Return (X, Y) of the center of cell containing provided text 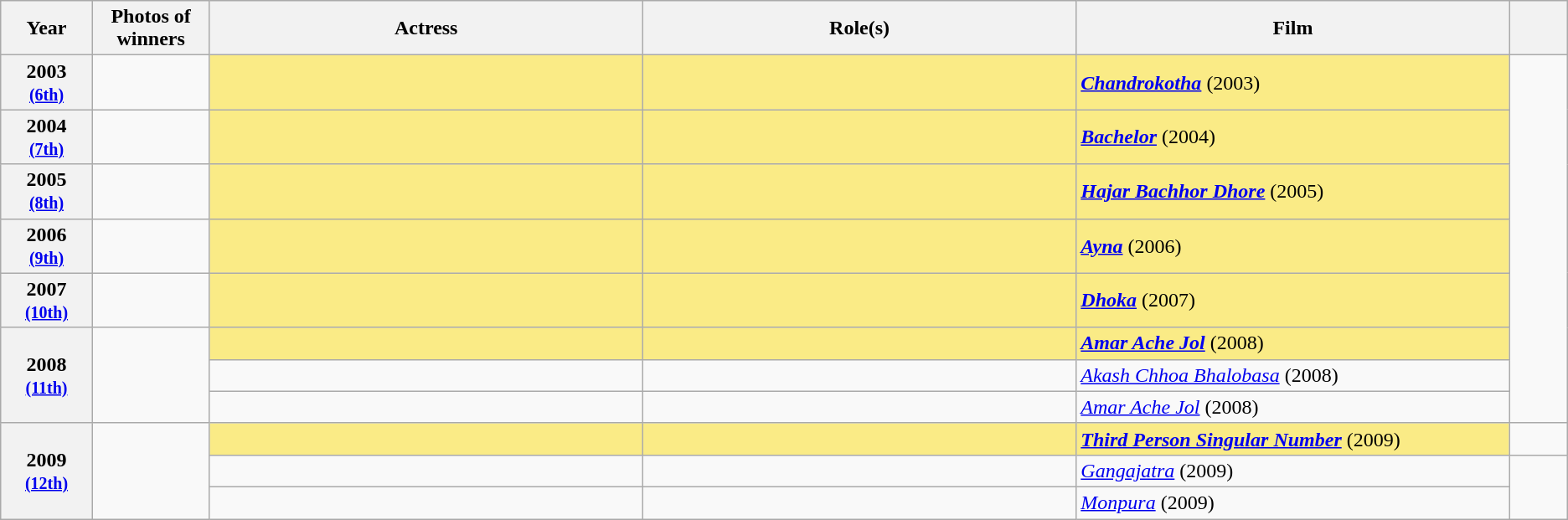
Monpura (2009) (1293, 502)
Role(s) (859, 28)
Akash Chhoa Bhalobasa (2008) (1293, 375)
Gangajatra (2009) (1293, 471)
Film (1293, 28)
Ayna (2006) (1293, 246)
2005 (8th) (47, 191)
Actress (426, 28)
2008 (11th) (47, 375)
Dhoka (2007) (1293, 300)
Hajar Bachhor Dhore (2005) (1293, 191)
2006 (9th) (47, 246)
2003 (6th) (47, 82)
Chandrokotha (2003) (1293, 82)
2004 (7th) (47, 137)
Third Person Singular Number (2009) (1293, 439)
2007 (10th) (47, 300)
Photos of winners (151, 28)
Year (47, 28)
2009 (12th) (47, 471)
Bachelor (2004) (1293, 137)
